Determine the [X, Y] coordinate at the center of the cell enclosing the given text.  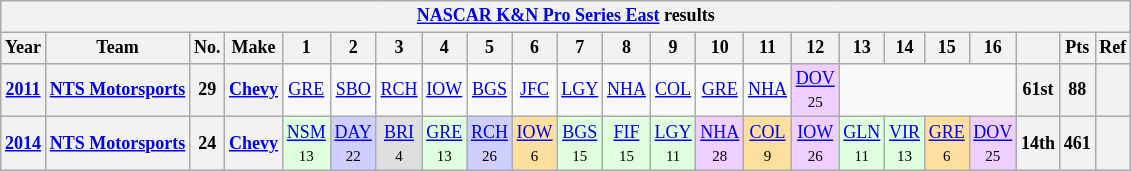
IOW [444, 90]
9 [673, 48]
DAY22 [353, 144]
NASCAR K&N Pro Series East results [566, 16]
GLN11 [862, 144]
No. [208, 48]
8 [627, 48]
IOW6 [534, 144]
2 [353, 48]
RCH26 [490, 144]
FIF15 [627, 144]
24 [208, 144]
Ref [1113, 48]
Pts [1077, 48]
2011 [24, 90]
12 [815, 48]
IOW26 [815, 144]
4 [444, 48]
1 [306, 48]
BRI4 [399, 144]
COL9 [768, 144]
14th [1038, 144]
7 [580, 48]
Make [254, 48]
3 [399, 48]
NHA28 [720, 144]
SBO [353, 90]
6 [534, 48]
LGY11 [673, 144]
14 [905, 48]
5 [490, 48]
29 [208, 90]
13 [862, 48]
GRE13 [444, 144]
Year [24, 48]
COL [673, 90]
88 [1077, 90]
16 [993, 48]
11 [768, 48]
461 [1077, 144]
Team [117, 48]
JFC [534, 90]
61st [1038, 90]
NSM13 [306, 144]
BGS15 [580, 144]
10 [720, 48]
BGS [490, 90]
15 [946, 48]
GRE6 [946, 144]
LGY [580, 90]
VIR13 [905, 144]
2014 [24, 144]
RCH [399, 90]
